Identify which cell holds the provided text, then report its [x, y] central coordinate. 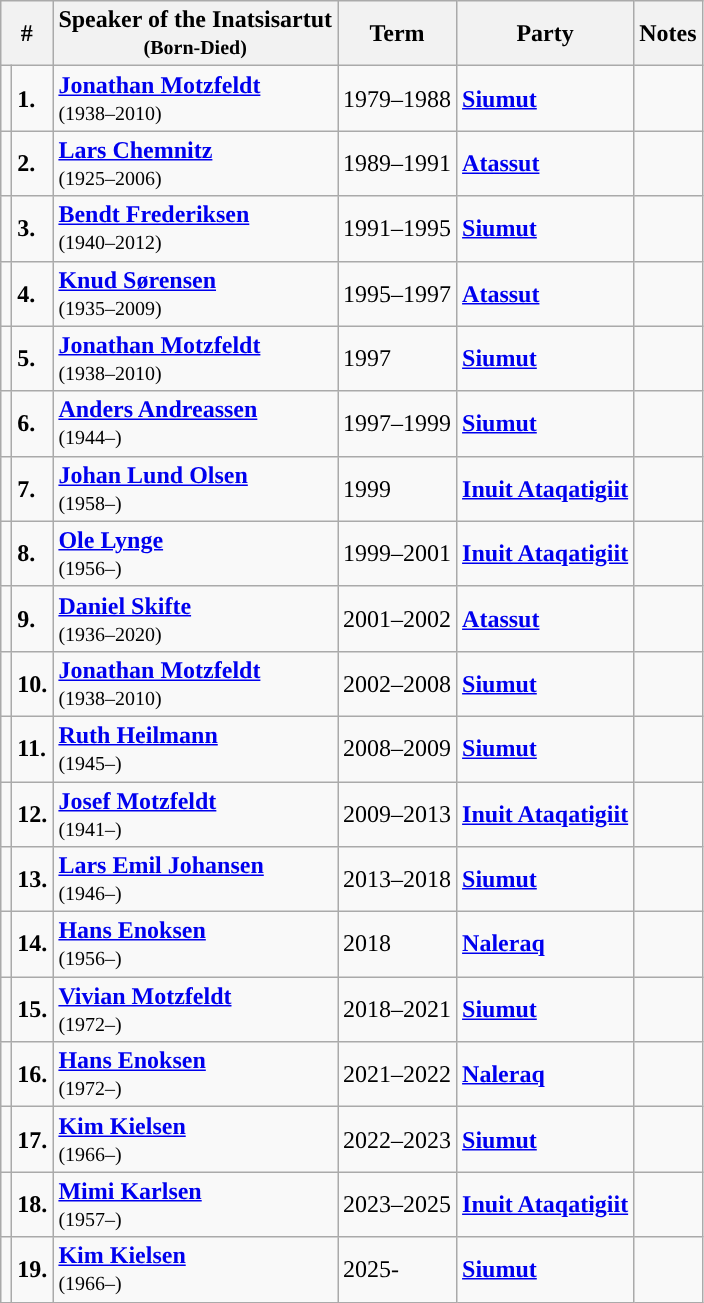
Ruth Heilmann(1945–) [196, 748]
Speaker of the Inatsisartut(Born-Died) [196, 34]
Hans Enoksen(1972–) [196, 1074]
1979–1988 [398, 98]
2025- [398, 1270]
6. [32, 424]
Bendt Frederiksen(1940–2012) [196, 228]
1997 [398, 358]
1997–1999 [398, 424]
Ole Lynge(1956–) [196, 554]
15. [32, 1010]
Notes [668, 34]
Anders Andreassen(1944–) [196, 424]
Daniel Skifte(1936–2020) [196, 618]
8. [32, 554]
2022–2023 [398, 1140]
Lars Chemnitz(1925–2006) [196, 164]
2023–2025 [398, 1204]
17. [32, 1140]
5. [32, 358]
Knud Sørensen(1935–2009) [196, 294]
2008–2009 [398, 748]
Party [546, 34]
18. [32, 1204]
Johan Lund Olsen(1958–) [196, 488]
Hans Enoksen(1956–) [196, 944]
2. [32, 164]
10. [32, 684]
2013–2018 [398, 880]
12. [32, 814]
7. [32, 488]
16. [32, 1074]
14. [32, 944]
13. [32, 880]
2001–2002 [398, 618]
3. [32, 228]
Lars Emil Johansen(1946–) [196, 880]
9. [32, 618]
Mimi Karlsen(1957–) [196, 1204]
2009–2013 [398, 814]
# [27, 34]
2002–2008 [398, 684]
4. [32, 294]
2021–2022 [398, 1074]
11. [32, 748]
1989–1991 [398, 164]
Josef Motzfeldt(1941–) [196, 814]
1. [32, 98]
19. [32, 1270]
Vivian Motzfeldt(1972–) [196, 1010]
1999–2001 [398, 554]
2018 [398, 944]
1995–1997 [398, 294]
1999 [398, 488]
1991–1995 [398, 228]
2018–2021 [398, 1010]
Term [398, 34]
